Identify which cell holds the provided text, then report its (x, y) central coordinate. 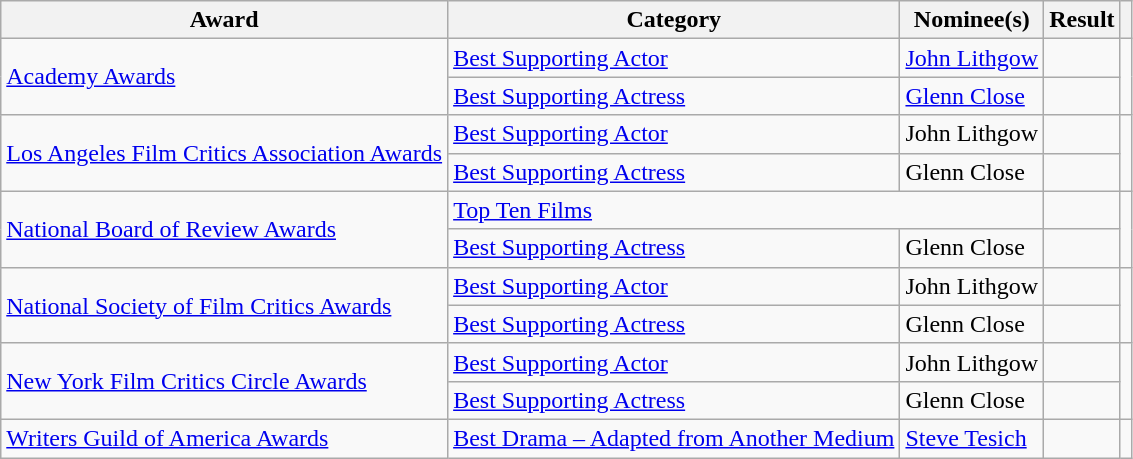
Top Ten Films (746, 210)
Award (224, 20)
Writers Guild of America Awards (224, 438)
Result (1082, 20)
Los Angeles Film Critics Association Awards (224, 153)
Academy Awards (224, 77)
New York Film Critics Circle Awards (224, 381)
National Society of Film Critics Awards (224, 305)
Category (674, 20)
Steve Tesich (972, 438)
National Board of Review Awards (224, 229)
Nominee(s) (972, 20)
Best Drama – Adapted from Another Medium (674, 438)
